Return (X, Y) of the center of cell containing provided text 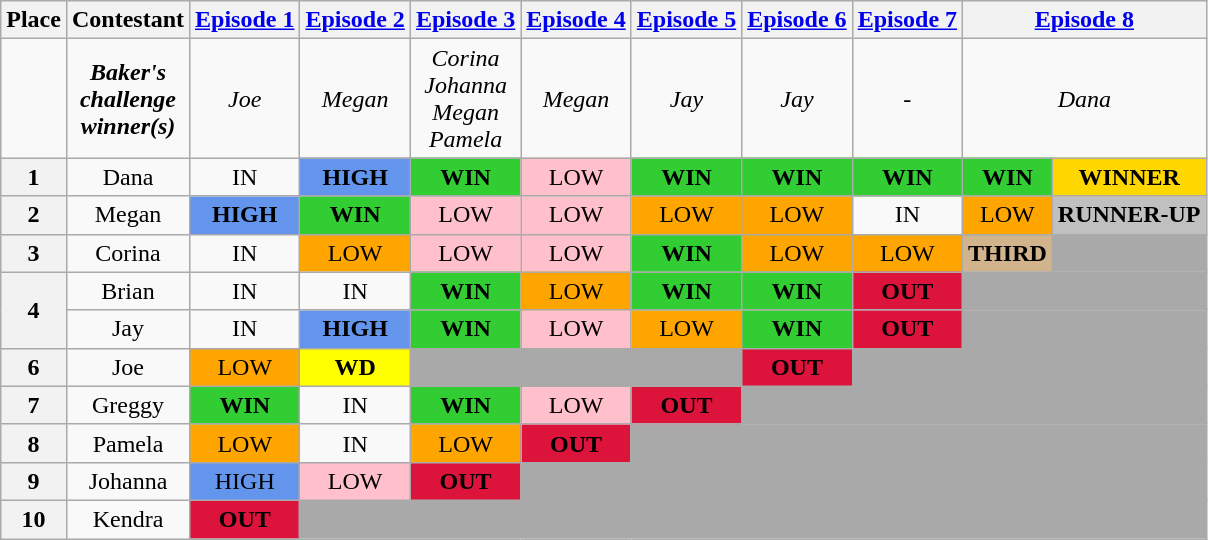
2 (34, 215)
RUNNER-UP (1129, 215)
4 (34, 310)
Episode 8 (1084, 20)
8 (34, 443)
9 (34, 481)
Kendra (128, 519)
Greggy (128, 405)
Baker'schallengewinner(s) (128, 98)
Episode 6 (797, 20)
Episode 2 (355, 20)
Corina (128, 253)
Place (34, 20)
Episode 4 (576, 20)
6 (34, 367)
Contestant (128, 20)
7 (34, 405)
Episode 7 (907, 20)
Episode 1 (245, 20)
THIRD (1008, 253)
WINNER (1129, 177)
Episode 5 (686, 20)
WD (355, 367)
Brian (128, 291)
1 (34, 177)
3 (34, 253)
10 (34, 519)
CorinaJohannaMeganPamela (465, 98)
- (907, 98)
Episode 3 (465, 20)
Pamela (128, 443)
Johanna (128, 481)
